Output the (X, Y) coordinate of the center of the cell containing the given text.  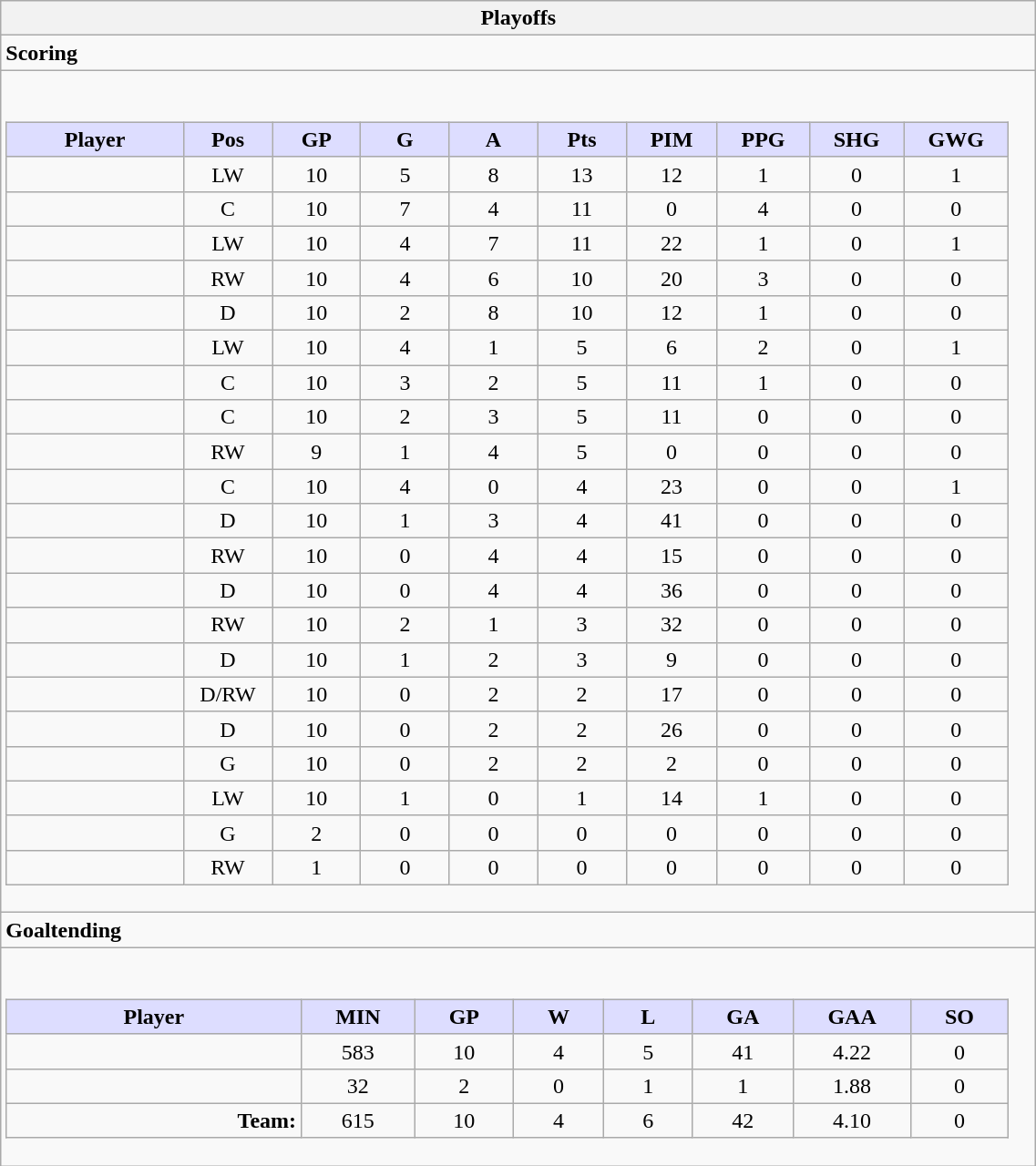
Playoffs (518, 18)
D/RW (228, 694)
Team: (154, 1120)
Pts (581, 139)
615 (358, 1120)
GWG (957, 139)
Goaltending (518, 930)
GAA (852, 1017)
MIN (358, 1017)
SO (959, 1017)
23 (672, 486)
15 (672, 556)
Pos (228, 139)
20 (672, 278)
PIM (672, 139)
SHG (856, 139)
583 (358, 1051)
13 (581, 174)
36 (672, 590)
17 (672, 694)
4.22 (852, 1051)
Scoring (518, 53)
W (559, 1017)
42 (744, 1120)
GA (744, 1017)
22 (672, 243)
L (649, 1017)
Player MIN GP W L GA GAA SO 583 10 4 5 41 4.22 0 32 2 0 1 1 1.88 0 Team: 615 10 4 6 42 4.10 0 (518, 1057)
14 (672, 798)
4.10 (852, 1120)
PPG (764, 139)
A (494, 139)
1.88 (852, 1086)
26 (672, 729)
